Identify which cell holds the provided text, then report its (X, Y) central coordinate. 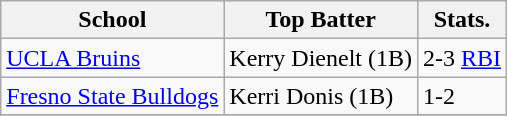
2-3 RBI (462, 58)
Kerry Dienelt (1B) (321, 58)
Stats. (462, 20)
UCLA Bruins (112, 58)
1-2 (462, 96)
Top Batter (321, 20)
Fresno State Bulldogs (112, 96)
Kerri Donis (1B) (321, 96)
School (112, 20)
